Detect which cell encompasses the target text, then output its (X, Y) center coordinate. 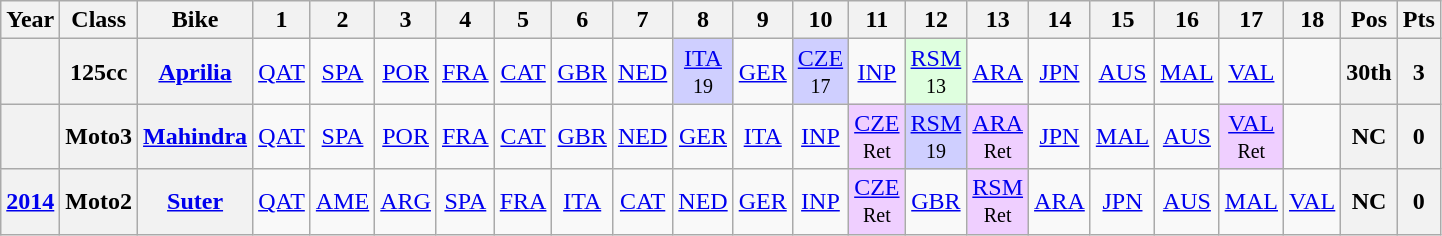
Mahindra (196, 136)
Pts (1418, 20)
RSM19 (936, 136)
2014 (30, 202)
ARARet (998, 136)
Bike (196, 20)
16 (1187, 20)
30th (1369, 72)
Pos (1369, 20)
7 (642, 20)
10 (820, 20)
8 (703, 20)
9 (762, 20)
6 (582, 20)
14 (1060, 20)
125cc (99, 72)
CZE17 (820, 72)
RSM13 (936, 72)
4 (465, 20)
AME (342, 202)
ITA19 (703, 72)
Moto3 (99, 136)
13 (998, 20)
17 (1251, 20)
15 (1122, 20)
Suter (196, 202)
2 (342, 20)
5 (523, 20)
VALRet (1251, 136)
Moto2 (99, 202)
Year (30, 20)
18 (1312, 20)
Class (99, 20)
12 (936, 20)
1 (282, 20)
Aprilia (196, 72)
11 (877, 20)
ARG (406, 202)
RSMRet (998, 202)
